Return the [X, Y] coordinate for the center point of the cell that contains the specified text.  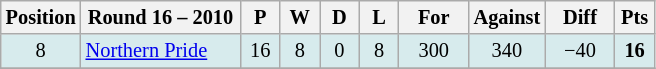
Northern Pride [161, 51]
Position [41, 17]
For [434, 17]
Diff [580, 17]
D [340, 17]
Against [508, 17]
L [379, 17]
−40 [580, 51]
300 [434, 51]
P [260, 17]
Round 16 – 2010 [161, 17]
340 [508, 51]
W [300, 17]
Pts [635, 17]
0 [340, 51]
